Output the (X, Y) coordinate of the center of the cell containing the given text.  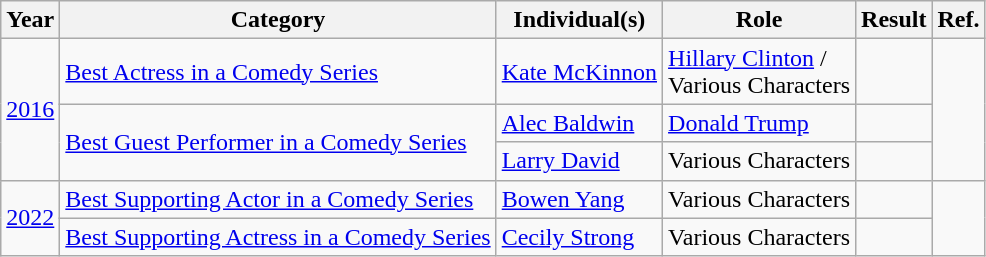
2022 (30, 218)
Larry David (579, 161)
Bowen Yang (579, 199)
Role (760, 20)
Result (894, 20)
Best Supporting Actor in a Comedy Series (278, 199)
Best Supporting Actress in a Comedy Series (278, 237)
Category (278, 20)
2016 (30, 110)
Best Guest Performer in a Comedy Series (278, 142)
Individual(s) (579, 20)
Donald Trump (760, 123)
Best Actress in a Comedy Series (278, 72)
Ref. (958, 20)
Kate McKinnon (579, 72)
Year (30, 20)
Hillary Clinton / Various Characters (760, 72)
Alec Baldwin (579, 123)
Cecily Strong (579, 237)
